For the text-containing cell, return its midpoint in (x, y) coordinate format. 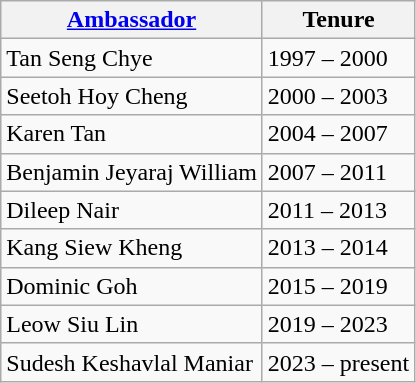
1997 – 2000 (338, 58)
Tan Seng Chye (132, 58)
2015 – 2019 (338, 286)
Dileep Nair (132, 210)
Seetoh Hoy Cheng (132, 96)
Ambassador (132, 20)
2000 – 2003 (338, 96)
Kang Siew Kheng (132, 248)
2011 – 2013 (338, 210)
Dominic Goh (132, 286)
2007 – 2011 (338, 172)
Tenure (338, 20)
Karen Tan (132, 134)
Sudesh Keshavlal Maniar (132, 362)
2019 – 2023 (338, 324)
Benjamin Jeyaraj William (132, 172)
2013 – 2014 (338, 248)
2023 – present (338, 362)
2004 – 2007 (338, 134)
Leow Siu Lin (132, 324)
